Capture the cell that displays the provided text and extract its [X, Y] central coordinate. 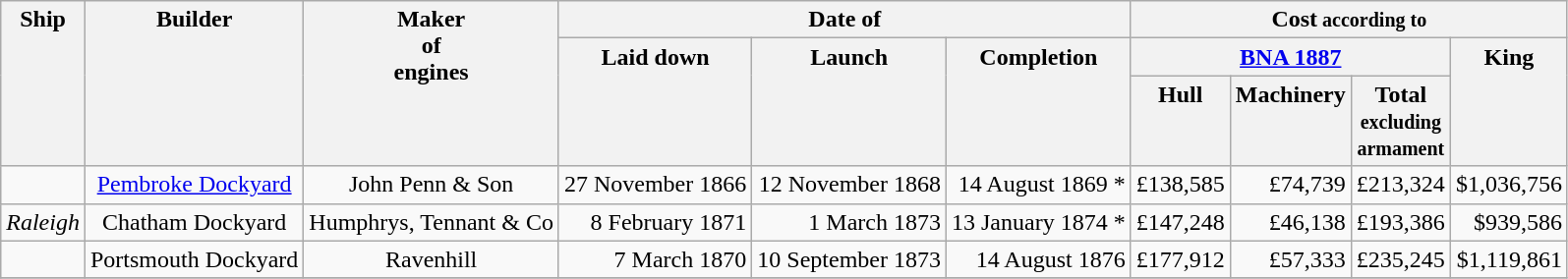
13 January 1874 * [1038, 222]
Portsmouth Dockyard [194, 259]
John Penn & Son [432, 185]
£147,248 [1180, 222]
$1,036,756 [1508, 185]
£57,333 [1290, 259]
Totalexcludingarmament [1400, 121]
£235,245 [1400, 259]
£74,739 [1290, 185]
Hull [1180, 121]
8 February 1871 [655, 222]
Date of [844, 20]
$939,586 [1508, 222]
Completion [1038, 102]
Machinery [1290, 121]
14 August 1876 [1038, 259]
King [1508, 102]
Chatham Dockyard [194, 222]
Ravenhill [432, 259]
14 August 1869 * [1038, 185]
Laid down [655, 102]
£46,138 [1290, 222]
Launch [849, 102]
BNA 1887 [1290, 57]
Cost according to [1349, 20]
7 March 1870 [655, 259]
Raleigh [43, 222]
12 November 1868 [849, 185]
£138,585 [1180, 185]
Makerofengines [432, 84]
Pembroke Dockyard [194, 185]
Humphrys, Tennant & Co [432, 222]
£213,324 [1400, 185]
27 November 1866 [655, 185]
$1,119,861 [1508, 259]
£177,912 [1180, 259]
Ship [43, 84]
10 September 1873 [849, 259]
£193,386 [1400, 222]
1 March 1873 [849, 222]
Builder [194, 84]
